Scan for the cell matching the given text and deliver its (X, Y) coordinate at center. 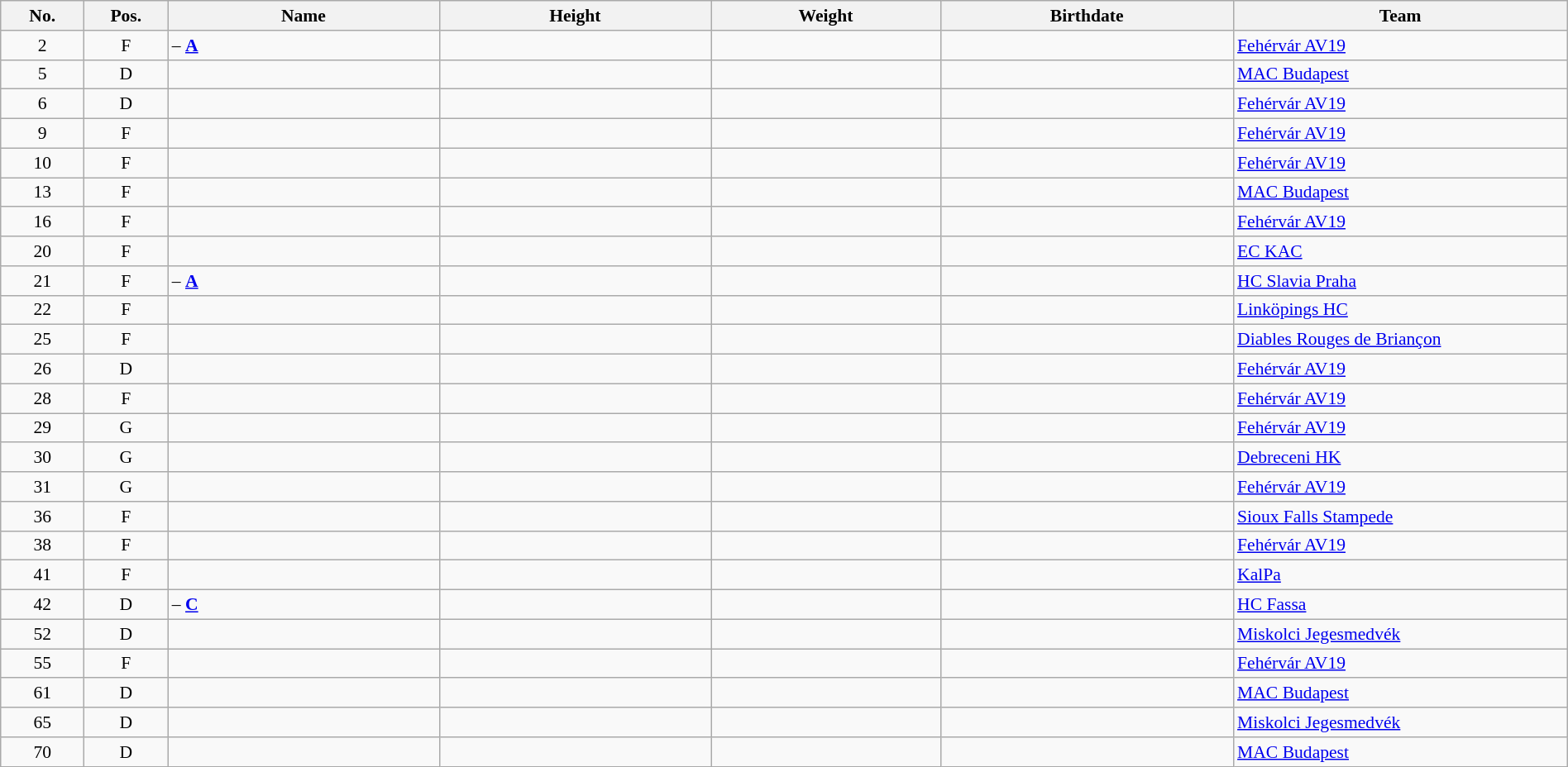
55 (43, 664)
Pos. (126, 16)
26 (43, 369)
– C (304, 605)
5 (43, 74)
6 (43, 104)
9 (43, 134)
41 (43, 575)
70 (43, 752)
KalPa (1400, 575)
13 (43, 193)
EC KAC (1400, 251)
Diables Rouges de Briançon (1400, 340)
10 (43, 163)
42 (43, 605)
28 (43, 398)
25 (43, 340)
Height (575, 16)
Debreceni HK (1400, 458)
No. (43, 16)
Name (304, 16)
Linköpings HC (1400, 310)
36 (43, 517)
65 (43, 722)
Team (1400, 16)
21 (43, 281)
30 (43, 458)
Birthdate (1087, 16)
31 (43, 487)
20 (43, 251)
16 (43, 222)
Sioux Falls Stampede (1400, 517)
2 (43, 45)
61 (43, 693)
29 (43, 428)
22 (43, 310)
Weight (826, 16)
38 (43, 545)
HC Slavia Praha (1400, 281)
HC Fassa (1400, 605)
52 (43, 634)
